Return the (x, y) coordinate for the center point of the cell that contains the specified text.  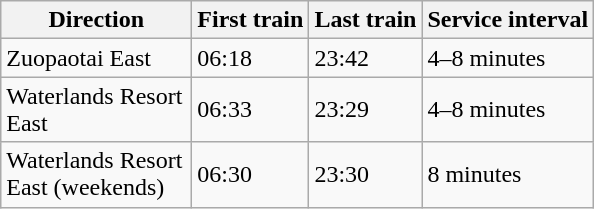
06:18 (250, 58)
06:33 (250, 110)
Service interval (508, 20)
23:42 (366, 58)
Zuopaotai East (96, 58)
Waterlands Resort East (weekends) (96, 174)
8 minutes (508, 174)
First train (250, 20)
Direction (96, 20)
23:29 (366, 110)
06:30 (250, 174)
23:30 (366, 174)
Last train (366, 20)
Waterlands Resort East (96, 110)
